Detect which cell encompasses the target text, then output its [X, Y] center coordinate. 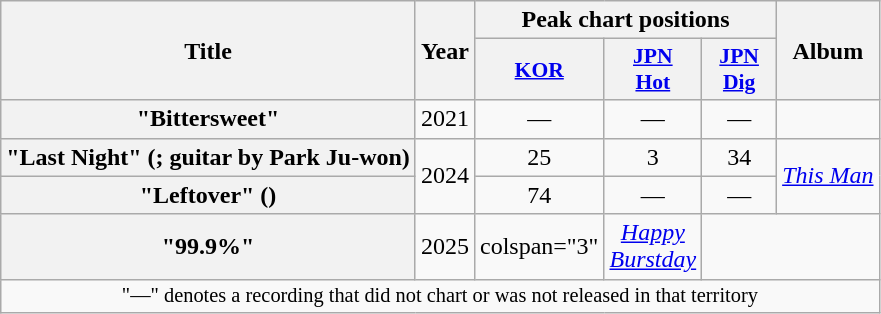
Title [208, 50]
Year [444, 50]
"—" denotes a recording that did not chart or was not released in that territory [440, 296]
"99.9%" [208, 246]
Album [828, 50]
Peak chart positions [625, 20]
2025 [444, 246]
2021 [444, 119]
74 [539, 195]
"Leftover" () [208, 195]
34 [740, 157]
This Man [828, 176]
colspan="3" [539, 246]
"Bittersweet" [208, 119]
"Last Night" (; guitar by Park Ju-won) [208, 157]
Happy Burstday [653, 246]
JPNDig [740, 70]
25 [539, 157]
2024 [444, 176]
3 [653, 157]
KOR [539, 70]
JPNHot [653, 70]
